For the text-containing cell, return its midpoint in (x, y) coordinate format. 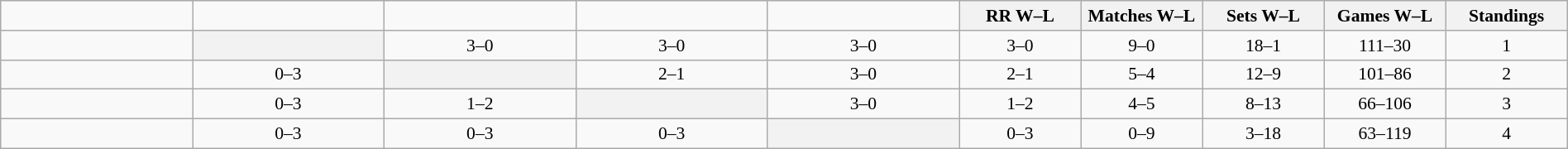
RR W–L (1021, 16)
18–1 (1264, 46)
0–9 (1141, 134)
8–13 (1264, 104)
Games W–L (1384, 16)
Standings (1507, 16)
66–106 (1384, 104)
1 (1507, 46)
2 (1507, 74)
Sets W–L (1264, 16)
9–0 (1141, 46)
3–18 (1264, 134)
Matches W–L (1141, 16)
111–30 (1384, 46)
4 (1507, 134)
101–86 (1384, 74)
4–5 (1141, 104)
5–4 (1141, 74)
63–119 (1384, 134)
12–9 (1264, 74)
3 (1507, 104)
